Determine the [x, y] coordinate at the center of the cell enclosing the given text.  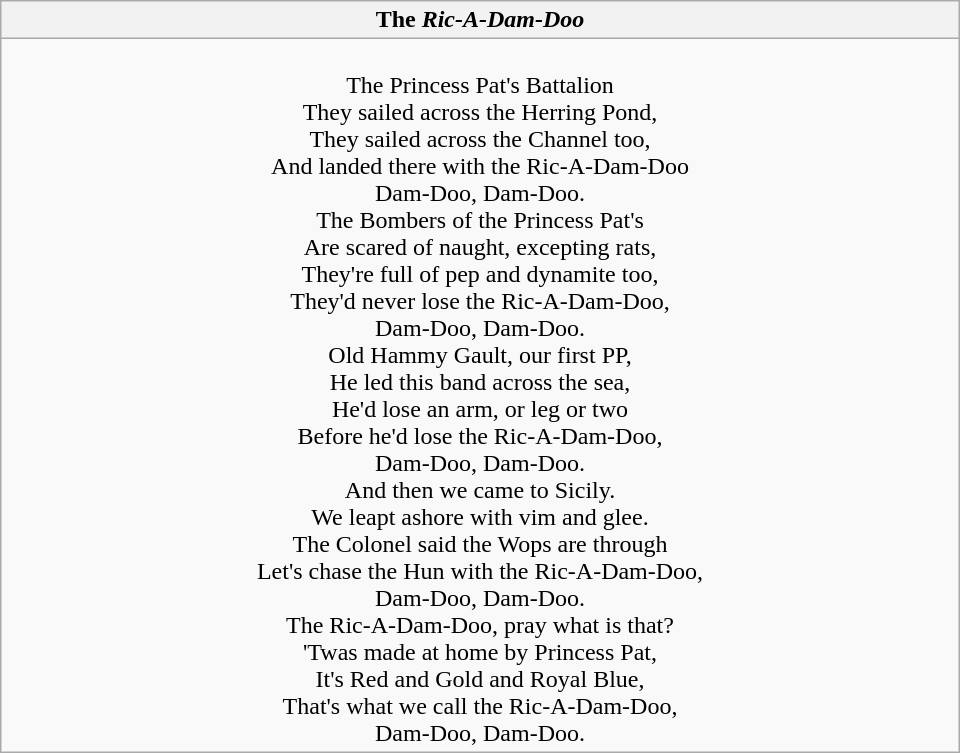
The Ric-A-Dam-Doo [480, 20]
